Return the (x, y) coordinate for the center point of the cell that contains the specified text.  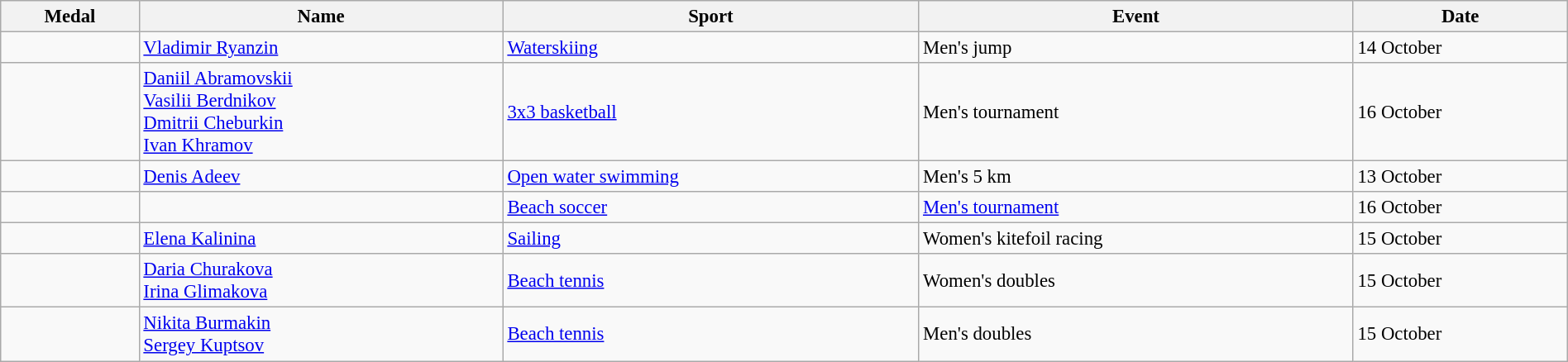
Denis Adeev (321, 177)
Sport (711, 17)
Waterskiing (711, 48)
Event (1136, 17)
Men's jump (1136, 48)
Men's 5 km (1136, 177)
Date (1460, 17)
Open water swimming (711, 177)
Name (321, 17)
3x3 basketball (711, 112)
Vladimir Ryanzin (321, 48)
Women's kitefoil racing (1136, 239)
14 October (1460, 48)
Men's doubles (1136, 334)
Nikita BurmakinSergey Kuptsov (321, 334)
13 October (1460, 177)
Daniil AbramovskiiVasilii BerdnikovDmitrii CheburkinIvan Khramov (321, 112)
Beach soccer (711, 207)
Sailing (711, 239)
Medal (69, 17)
Elena Kalinina (321, 239)
Women's doubles (1136, 281)
Daria ChurakovaIrina Glimakova (321, 281)
